Scan for the cell matching the given text and deliver its (x, y) coordinate at center. 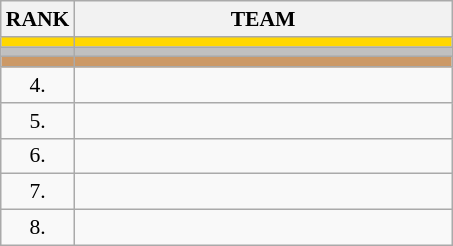
6. (38, 156)
8. (38, 228)
4. (38, 85)
TEAM (262, 19)
RANK (38, 19)
5. (38, 121)
7. (38, 192)
